Extract the (x, y) coordinate from the center of the cell holding the provided text.  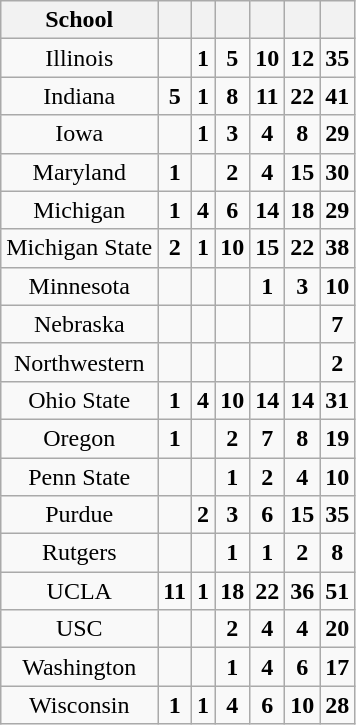
Michigan State (80, 248)
Purdue (80, 515)
Rutgers (80, 553)
28 (338, 705)
31 (338, 400)
Iowa (80, 134)
Indiana (80, 96)
Michigan (80, 210)
Northwestern (80, 362)
41 (338, 96)
Illinois (80, 58)
19 (338, 438)
20 (338, 629)
UCLA (80, 591)
Oregon (80, 438)
51 (338, 591)
Maryland (80, 172)
Ohio State (80, 400)
Minnesota (80, 286)
36 (302, 591)
30 (338, 172)
38 (338, 248)
Washington (80, 667)
School (80, 20)
17 (338, 667)
Wisconsin (80, 705)
12 (302, 58)
Nebraska (80, 324)
USC (80, 629)
Penn State (80, 477)
